Scan for the cell matching the given text and deliver its [x, y] coordinate at center. 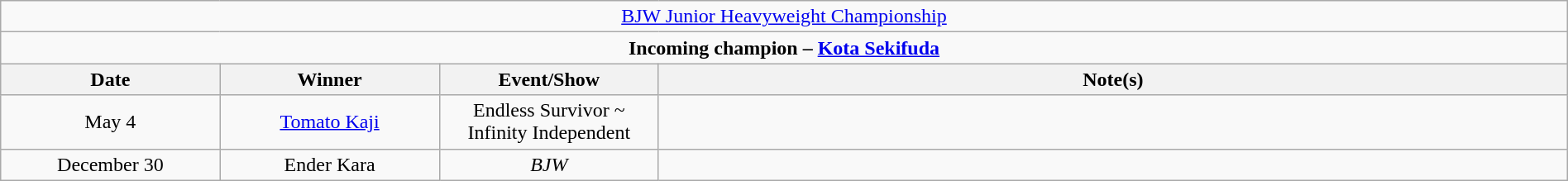
Winner [329, 79]
Endless Survivor ~ Infinity Independent [549, 122]
Date [111, 79]
BJW Junior Heavyweight Championship [784, 17]
Note(s) [1113, 79]
BJW [549, 164]
May 4 [111, 122]
Tomato Kaji [329, 122]
December 30 [111, 164]
Ender Kara [329, 164]
Event/Show [549, 79]
Incoming champion – Kota Sekifuda [784, 48]
